From the cell containing the given text, extract its center point as (x, y) coordinate. 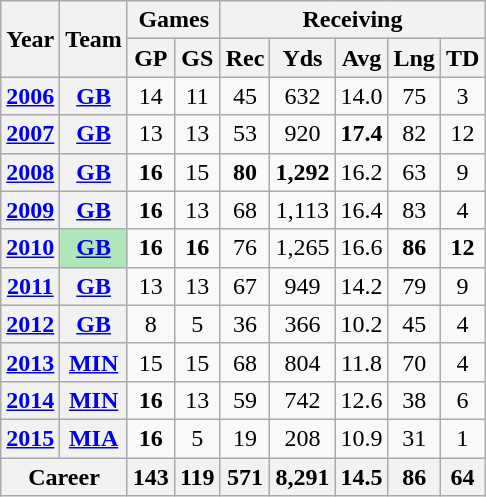
82 (414, 134)
119 (197, 477)
2006 (30, 96)
Avg (362, 58)
12.6 (362, 400)
76 (245, 248)
Team (94, 39)
10.9 (362, 438)
2007 (30, 134)
83 (414, 210)
Lng (414, 58)
1,292 (302, 172)
11.8 (362, 362)
Yds (302, 58)
16.6 (362, 248)
949 (302, 286)
2012 (30, 324)
31 (414, 438)
Rec (245, 58)
59 (245, 400)
208 (302, 438)
1 (462, 438)
2011 (30, 286)
2013 (30, 362)
3 (462, 96)
GS (197, 58)
67 (245, 286)
53 (245, 134)
Career (64, 477)
14.0 (362, 96)
19 (245, 438)
14 (150, 96)
571 (245, 477)
16.2 (362, 172)
MIA (94, 438)
366 (302, 324)
2009 (30, 210)
2008 (30, 172)
14.5 (362, 477)
16.4 (362, 210)
Year (30, 39)
143 (150, 477)
8 (150, 324)
36 (245, 324)
2014 (30, 400)
1,265 (302, 248)
2010 (30, 248)
GP (150, 58)
2015 (30, 438)
70 (414, 362)
14.2 (362, 286)
742 (302, 400)
17.4 (362, 134)
38 (414, 400)
6 (462, 400)
63 (414, 172)
11 (197, 96)
64 (462, 477)
Receiving (352, 20)
79 (414, 286)
10.2 (362, 324)
Games (174, 20)
920 (302, 134)
8,291 (302, 477)
804 (302, 362)
1,113 (302, 210)
TD (462, 58)
632 (302, 96)
75 (414, 96)
80 (245, 172)
